Identify which cell holds the provided text, then report its (X, Y) central coordinate. 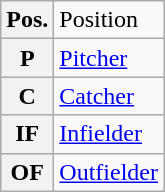
Infielder (109, 134)
OF (28, 172)
P (28, 58)
Position (109, 20)
Catcher (109, 96)
Pos. (28, 20)
Outfielder (109, 172)
Pitcher (109, 58)
C (28, 96)
IF (28, 134)
